For the text-containing cell, return its midpoint in [x, y] coordinate format. 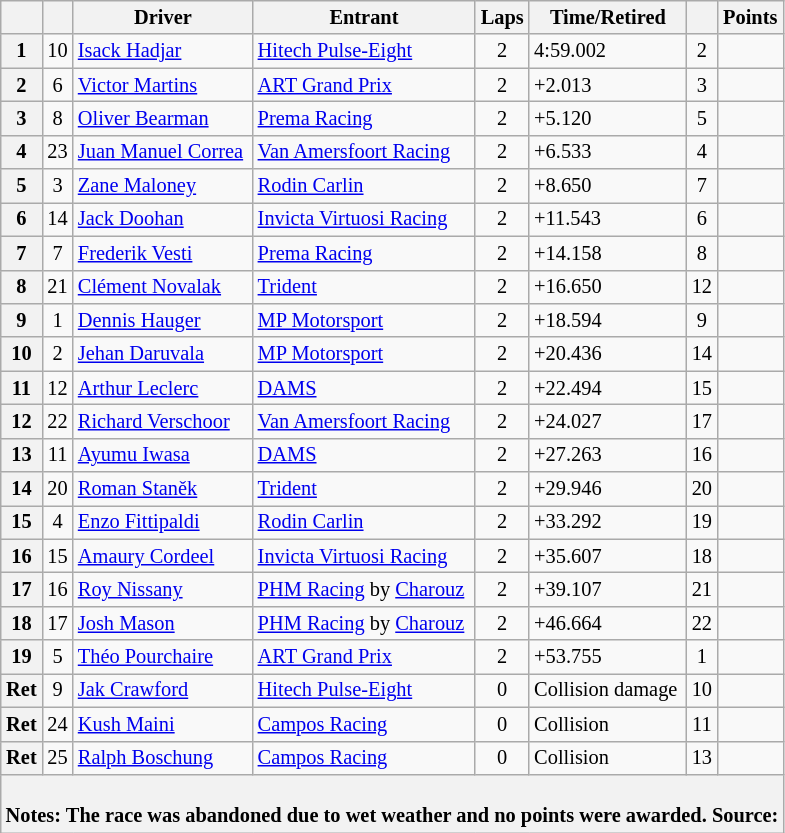
Arthur Leclerc [163, 388]
+5.120 [608, 118]
+24.027 [608, 421]
Collision damage [608, 690]
24 [58, 724]
Driver [163, 17]
25 [58, 758]
Zane Maloney [163, 186]
Time/Retired [608, 17]
+33.292 [608, 522]
+20.436 [608, 354]
+53.755 [608, 657]
+2.013 [608, 85]
Amaury Cordeel [163, 556]
+22.494 [608, 388]
+46.664 [608, 623]
Isack Hadjar [163, 51]
Ayumu Iwasa [163, 455]
Kush Maini [163, 724]
Roy Nissany [163, 589]
+39.107 [608, 589]
Clément Novalak [163, 287]
Josh Mason [163, 623]
Points [750, 17]
Dennis Hauger [163, 320]
Ralph Boschung [163, 758]
Roman Staněk [163, 489]
Jehan Daruvala [163, 354]
Laps [502, 17]
Enzo Fittipaldi [163, 522]
+8.650 [608, 186]
23 [58, 152]
+27.263 [608, 455]
+14.158 [608, 253]
Jack Doohan [163, 219]
+11.543 [608, 219]
4:59.002 [608, 51]
Frederik Vesti [163, 253]
+18.594 [608, 320]
Jak Crawford [163, 690]
Entrant [364, 17]
Oliver Bearman [163, 118]
+16.650 [608, 287]
+6.533 [608, 152]
+35.607 [608, 556]
Notes: The race was abandoned due to wet weather and no points were awarded. Source: [392, 803]
Juan Manuel Correa [163, 152]
Théo Pourchaire [163, 657]
Richard Verschoor [163, 421]
+29.946 [608, 489]
Victor Martins [163, 85]
